Search for the cell housing the specified text and yield its [X, Y] center coordinate. 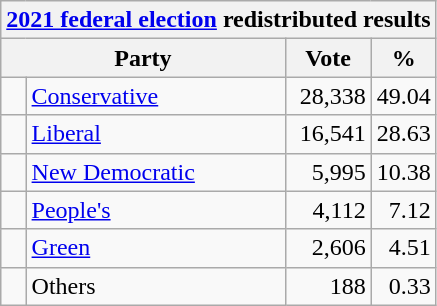
Others [156, 286]
% [404, 58]
28,338 [328, 96]
0.33 [404, 286]
New Democratic [156, 172]
5,995 [328, 172]
Vote [328, 58]
28.63 [404, 134]
Liberal [156, 134]
4,112 [328, 210]
2,606 [328, 248]
People's [156, 210]
Green [156, 248]
Party [143, 58]
2021 federal election redistributed results [218, 20]
10.38 [404, 172]
Conservative [156, 96]
49.04 [404, 96]
188 [328, 286]
16,541 [328, 134]
4.51 [404, 248]
7.12 [404, 210]
